Search for the cell housing the specified text and yield its [X, Y] center coordinate. 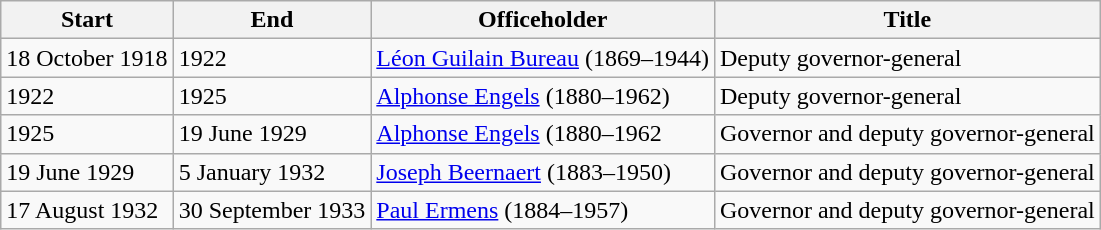
End [272, 20]
Paul Ermens (1884–1957) [543, 210]
30 September 1933 [272, 210]
Léon Guilain Bureau (1869–1944) [543, 58]
17 August 1932 [87, 210]
Title [907, 20]
18 October 1918 [87, 58]
Alphonse Engels (1880–1962) [543, 96]
Start [87, 20]
5 January 1932 [272, 172]
Officeholder [543, 20]
Alphonse Engels (1880–1962 [543, 134]
Joseph Beernaert (1883–1950) [543, 172]
